Scan for the cell matching the given text and deliver its (x, y) coordinate at center. 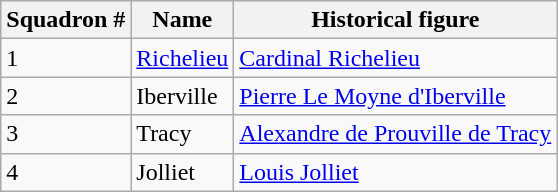
Jolliet (182, 172)
Cardinal Richelieu (396, 58)
Richelieu (182, 58)
Squadron # (66, 20)
4 (66, 172)
Historical figure (396, 20)
Name (182, 20)
3 (66, 134)
Alexandre de Prouville de Tracy (396, 134)
1 (66, 58)
Tracy (182, 134)
Iberville (182, 96)
Louis Jolliet (396, 172)
Pierre Le Moyne d'Iberville (396, 96)
2 (66, 96)
